Output the (x, y) coordinate of the center of the cell containing the given text.  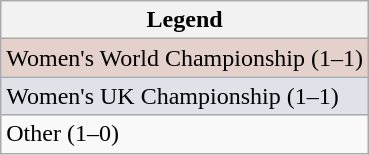
Legend (185, 20)
Women's World Championship (1–1) (185, 58)
Other (1–0) (185, 134)
Women's UK Championship (1–1) (185, 96)
